Scan for the cell matching the given text and deliver its [x, y] coordinate at center. 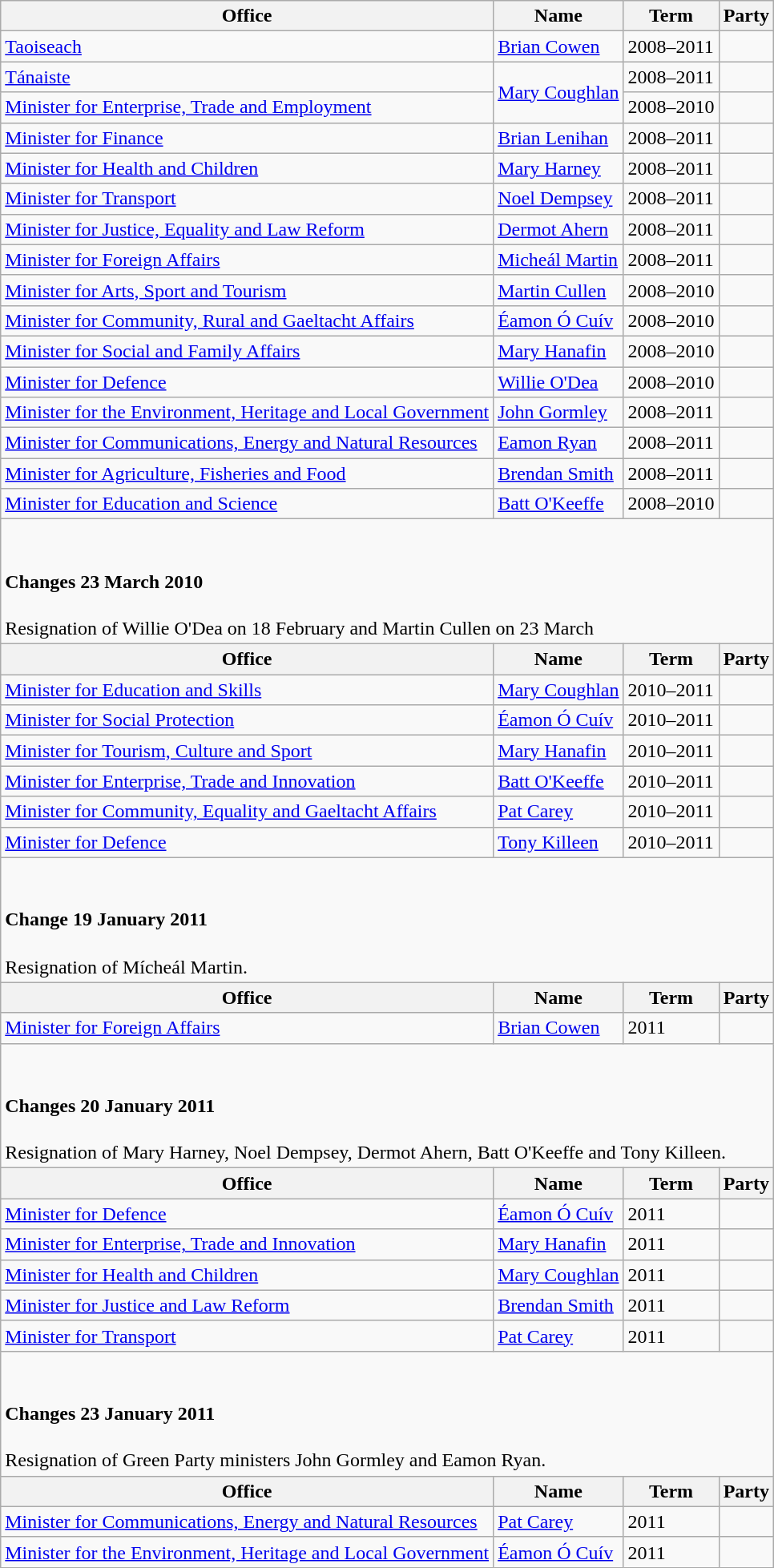
Noel Dempsey [558, 199]
Minister for Education and Skills [247, 690]
Changes 23 March 2010Resignation of Willie O'Dea on 18 February and Martin Cullen on 23 March [388, 582]
Minister for Agriculture, Fisheries and Food [247, 474]
John Gormley [558, 413]
Minister for Tourism, Culture and Sport [247, 751]
Minister for Enterprise, Trade and Employment [247, 107]
Minister for Justice and Law Reform [247, 1305]
Brian Lenihan [558, 138]
Changes 20 January 2011Resignation of Mary Harney, Noel Dempsey, Dermot Ahern, Batt O'Keeffe and Tony Killeen. [388, 1106]
Tánaiste [247, 77]
Eamon Ryan [558, 443]
Minister for Community, Equality and Gaeltacht Affairs [247, 812]
Minister for Education and Science [247, 504]
Micheál Martin [558, 260]
Minister for Community, Rural and Gaeltacht Affairs [247, 320]
Mary Harney [558, 168]
Minister for Arts, Sport and Tourism [247, 290]
Minister for Justice, Equality and Law Reform [247, 229]
Minister for Finance [247, 138]
Minister for Social and Family Affairs [247, 351]
Change 19 January 2011Resignation of Mícheál Martin. [388, 920]
Minister for Social Protection [247, 720]
Tony Killeen [558, 842]
Martin Cullen [558, 290]
Dermot Ahern [558, 229]
Willie O'Dea [558, 382]
Taoiseach [247, 46]
Changes 23 January 2011Resignation of Green Party ministers John Gormley and Eamon Ryan. [388, 1413]
